Determine the (X, Y) coordinate at the center of the cell enclosing the given text.  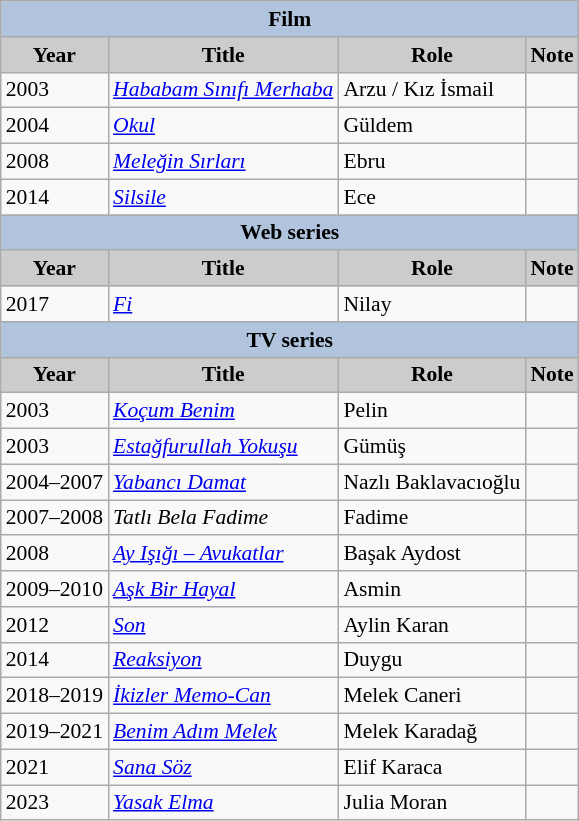
Başak Aydost (432, 554)
Nilay (432, 304)
2009–2010 (54, 589)
Julia Moran (432, 803)
Yasak Elma (223, 803)
Tatlı Bela Fadime (223, 518)
TV series (290, 340)
Arzu / Kız İsmail (432, 90)
2007–2008 (54, 518)
Duygu (432, 660)
Silsile (223, 197)
2012 (54, 625)
Melek Karadağ (432, 732)
Koçum Benim (223, 411)
Sana Söz (223, 767)
2004–2007 (54, 482)
Nazlı Baklavacıoğlu (432, 482)
2019–2021 (54, 732)
Fi (223, 304)
Ece (432, 197)
Web series (290, 233)
Güldem (432, 126)
Fadime (432, 518)
Asmin (432, 589)
Aşk Bir Hayal (223, 589)
Pelin (432, 411)
Elif Karaca (432, 767)
Ebru (432, 162)
2021 (54, 767)
2004 (54, 126)
2018–2019 (54, 696)
Okul (223, 126)
İkizler Memo-Can (223, 696)
Meleğin Sırları (223, 162)
Hababam Sınıfı Merhaba (223, 90)
Benim Adım Melek (223, 732)
Son (223, 625)
Melek Caneri (432, 696)
Yabancı Damat (223, 482)
2017 (54, 304)
2023 (54, 803)
Gümüş (432, 447)
Film (290, 19)
Ay Işığı – Avukatlar (223, 554)
Aylin Karan (432, 625)
Reaksiyon (223, 660)
Estağfurullah Yokuşu (223, 447)
